Provide the [x, y] coordinate of the cell's center where the given text is located.  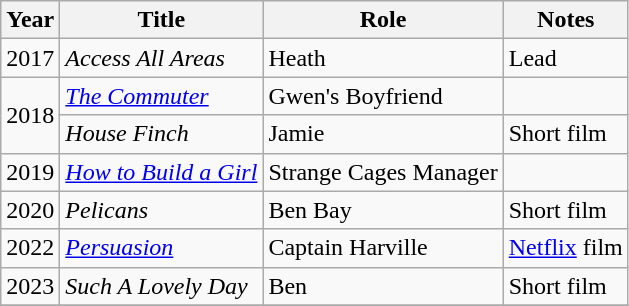
Access All Areas [162, 58]
2020 [30, 210]
Title [162, 20]
Lead [566, 58]
Gwen's Boyfriend [383, 96]
Persuasion [162, 248]
Jamie [383, 134]
2019 [30, 172]
Netflix film [566, 248]
How to Build a Girl [162, 172]
Such A Lovely Day [162, 286]
Role [383, 20]
House Finch [162, 134]
2018 [30, 115]
Year [30, 20]
Ben [383, 286]
Pelicans [162, 210]
2023 [30, 286]
2022 [30, 248]
Strange Cages Manager [383, 172]
Heath [383, 58]
Captain Harville [383, 248]
Notes [566, 20]
2017 [30, 58]
The Commuter [162, 96]
Ben Bay [383, 210]
